Pinpoint the cell where the given text exists, returning its (X, Y) midpoint coordinate. 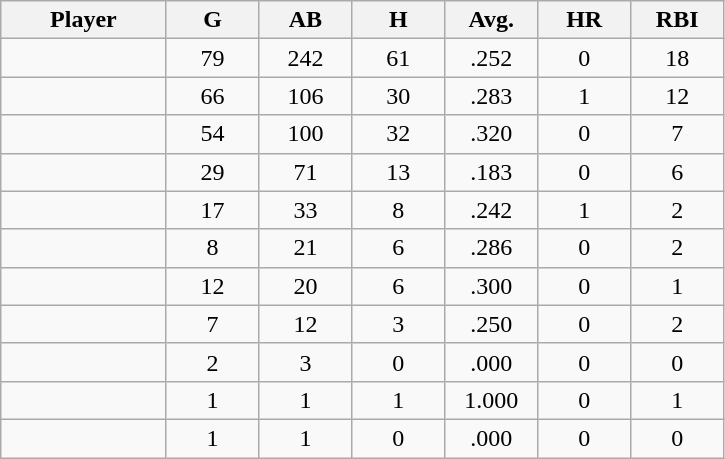
18 (678, 58)
.286 (492, 248)
.250 (492, 324)
1.000 (492, 400)
RBI (678, 20)
Avg. (492, 20)
Player (84, 20)
106 (306, 96)
54 (212, 134)
61 (398, 58)
20 (306, 286)
.320 (492, 134)
H (398, 20)
.283 (492, 96)
.300 (492, 286)
66 (212, 96)
13 (398, 172)
32 (398, 134)
.252 (492, 58)
.242 (492, 210)
AB (306, 20)
71 (306, 172)
30 (398, 96)
33 (306, 210)
G (212, 20)
HR (584, 20)
17 (212, 210)
79 (212, 58)
242 (306, 58)
100 (306, 134)
.183 (492, 172)
21 (306, 248)
29 (212, 172)
